Return the [X, Y] coordinate for the center point of the cell that contains the specified text.  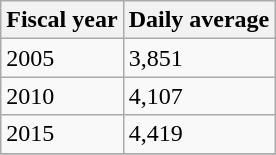
3,851 [199, 58]
2015 [62, 134]
4,419 [199, 134]
4,107 [199, 96]
2005 [62, 58]
2010 [62, 96]
Fiscal year [62, 20]
Daily average [199, 20]
